Pinpoint the cell where the given text exists, returning its [X, Y] midpoint coordinate. 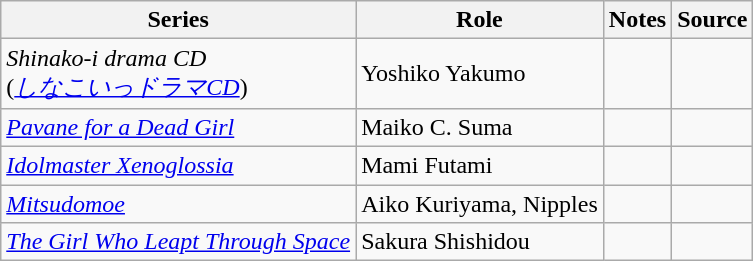
Source [712, 20]
Shinako-i drama CD(しなこいっドラマCD) [178, 74]
Notes [637, 20]
Yoshiko Yakumo [480, 74]
Maiko C. Suma [480, 127]
Series [178, 20]
Sakura Shishidou [480, 242]
The Girl Who Leapt Through Space [178, 242]
Idolmaster Xenoglossia [178, 165]
Mitsudomoe [178, 203]
Role [480, 20]
Pavane for a Dead Girl [178, 127]
Mami Futami [480, 165]
Aiko Kuriyama, Nipples [480, 203]
